Scan for the cell matching the given text and deliver its (x, y) coordinate at center. 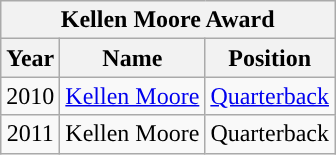
Kellen Moore Award (168, 20)
Year (30, 58)
Name (132, 58)
2010 (30, 96)
Position (270, 58)
2011 (30, 134)
